Return the (x, y) coordinate for the center point of the cell that contains the specified text.  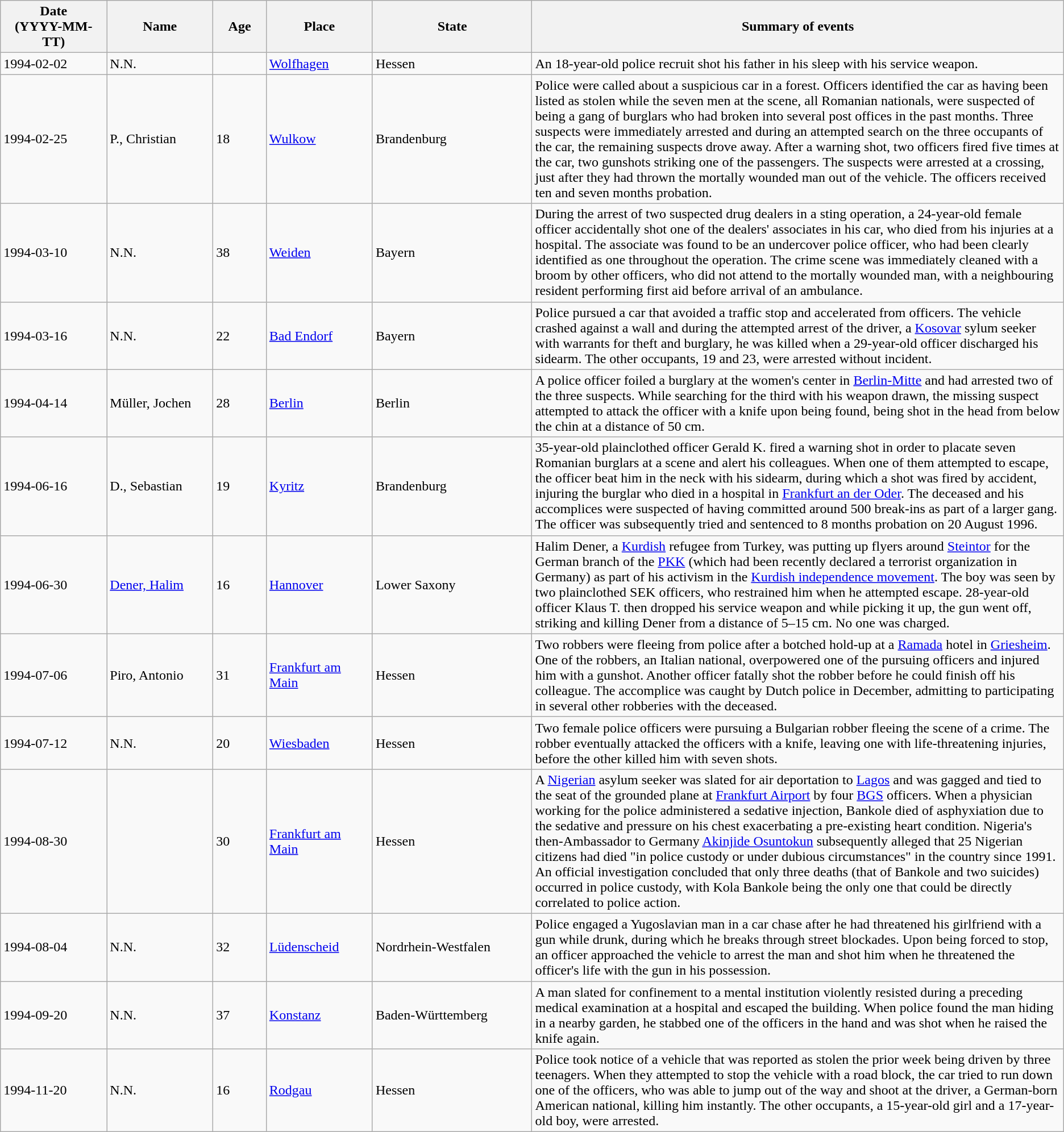
1994-03-10 (53, 252)
Rodgau (319, 1091)
28 (240, 403)
Kyritz (319, 486)
Name (160, 27)
An 18-year-old police recruit shot his father in his sleep with his service weapon. (798, 64)
Nordrhein-Westfalen (452, 947)
Age (240, 27)
1994-11-20 (53, 1091)
22 (240, 335)
19 (240, 486)
1994-09-20 (53, 1015)
1994-04-14 (53, 403)
1994-02-25 (53, 139)
Hannover (319, 584)
1994-08-04 (53, 947)
1994-08-30 (53, 841)
32 (240, 947)
Bad Endorf (319, 335)
31 (240, 675)
Müller, Jochen (160, 403)
18 (240, 139)
Summary of events (798, 27)
Wiesbaden (319, 743)
State (452, 27)
20 (240, 743)
1994-06-16 (53, 486)
1994-07-06 (53, 675)
38 (240, 252)
Konstanz (319, 1015)
1994-02-02 (53, 64)
Lower Saxony (452, 584)
1994-03-16 (53, 335)
Lüdenscheid (319, 947)
D., Sebastian (160, 486)
Place (319, 27)
P., Christian (160, 139)
Baden-Württemberg (452, 1015)
37 (240, 1015)
Weiden (319, 252)
30 (240, 841)
1994-06-30 (53, 584)
Wulkow (319, 139)
Date(YYYY-MM-TT) (53, 27)
Piro, Antonio (160, 675)
Dener, Halim (160, 584)
Wolfhagen (319, 64)
1994-07-12 (53, 743)
